From the cell containing the given text, extract its center point as [x, y] coordinate. 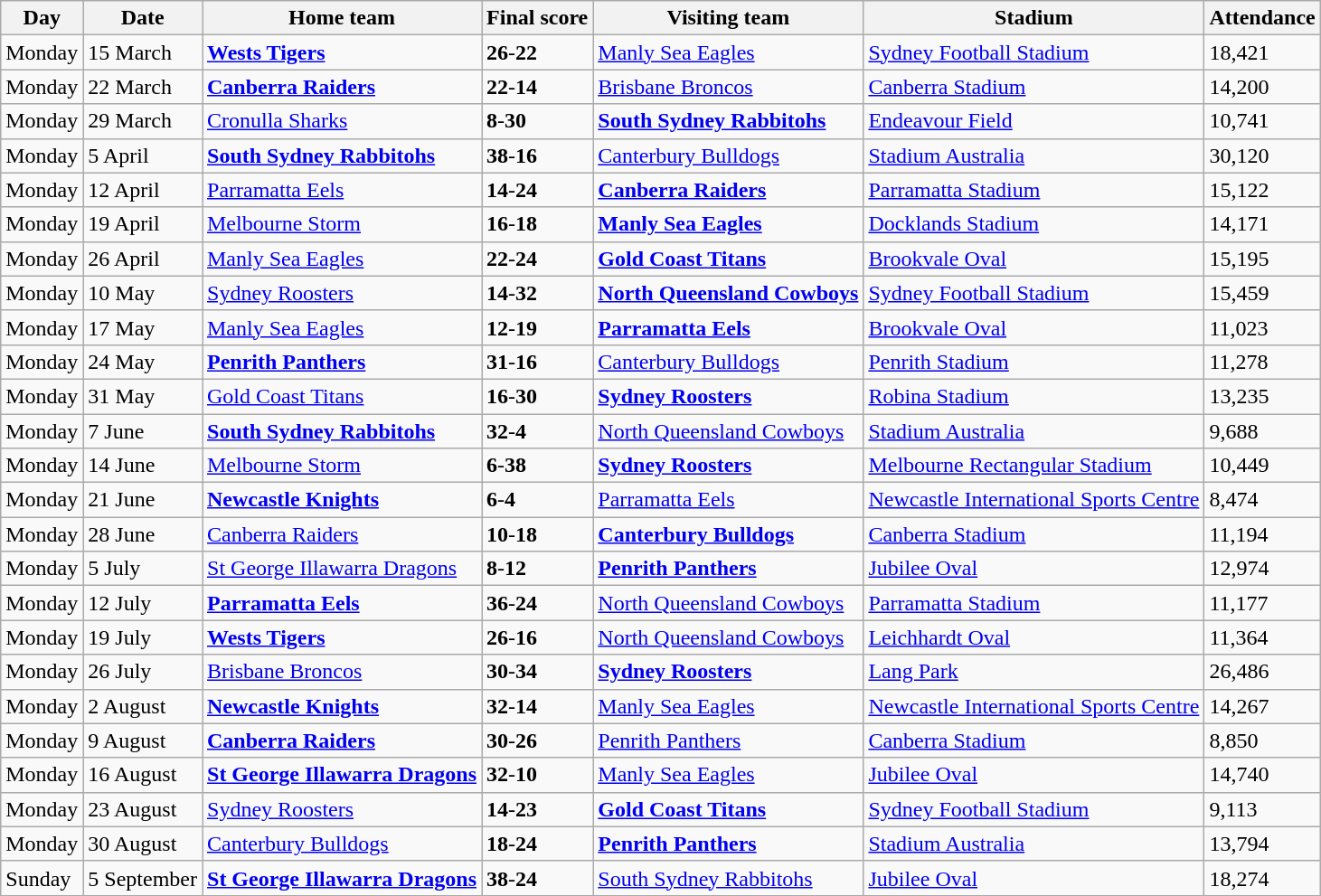
Penrith Stadium [1034, 362]
10 May [143, 293]
28 June [143, 534]
31 May [143, 396]
Day [42, 18]
18-24 [537, 844]
Endeavour Field [1034, 121]
38-16 [537, 156]
32-10 [537, 775]
23 August [143, 809]
19 July [143, 637]
18,421 [1262, 52]
12 April [143, 190]
Melbourne Rectangular Stadium [1034, 466]
5 July [143, 569]
12,974 [1262, 569]
14,200 [1262, 87]
26-16 [537, 637]
36-24 [537, 603]
2 August [143, 706]
19 April [143, 224]
30,120 [1262, 156]
22-24 [537, 259]
30-34 [537, 672]
10,741 [1262, 121]
11,194 [1262, 534]
17 May [143, 327]
30-26 [537, 740]
10-18 [537, 534]
11,364 [1262, 637]
8-12 [537, 569]
29 March [143, 121]
15 March [143, 52]
8-30 [537, 121]
Attendance [1262, 18]
8,850 [1262, 740]
Visiting team [729, 18]
Final score [537, 18]
6-4 [537, 500]
14,267 [1262, 706]
14,171 [1262, 224]
12 July [143, 603]
Docklands Stadium [1034, 224]
26 July [143, 672]
Leichhardt Oval [1034, 637]
Sunday [42, 878]
12-19 [537, 327]
15,459 [1262, 293]
22 March [143, 87]
21 June [143, 500]
11,278 [1262, 362]
Robina Stadium [1034, 396]
32-4 [537, 431]
11,177 [1262, 603]
15,195 [1262, 259]
9 August [143, 740]
13,235 [1262, 396]
38-24 [537, 878]
9,113 [1262, 809]
11,023 [1262, 327]
13,794 [1262, 844]
5 April [143, 156]
16-18 [537, 224]
Home team [342, 18]
26,486 [1262, 672]
14-32 [537, 293]
Date [143, 18]
Cronulla Sharks [342, 121]
26-22 [537, 52]
24 May [143, 362]
14 June [143, 466]
8,474 [1262, 500]
14-24 [537, 190]
26 April [143, 259]
30 August [143, 844]
9,688 [1262, 431]
7 June [143, 431]
31-16 [537, 362]
Lang Park [1034, 672]
5 September [143, 878]
16 August [143, 775]
32-14 [537, 706]
10,449 [1262, 466]
14,740 [1262, 775]
6-38 [537, 466]
Stadium [1034, 18]
14-23 [537, 809]
18,274 [1262, 878]
15,122 [1262, 190]
22-14 [537, 87]
16-30 [537, 396]
